Search for the cell housing the specified text and yield its (X, Y) center coordinate. 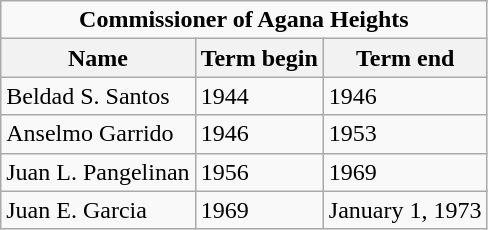
Name (98, 58)
Beldad S. Santos (98, 96)
Juan L. Pangelinan (98, 172)
Term begin (259, 58)
Commissioner of Agana Heights (244, 20)
Term end (405, 58)
1956 (259, 172)
Anselmo Garrido (98, 134)
January 1, 1973 (405, 210)
1953 (405, 134)
1944 (259, 96)
Juan E. Garcia (98, 210)
